Search for the cell housing the specified text and yield its [X, Y] center coordinate. 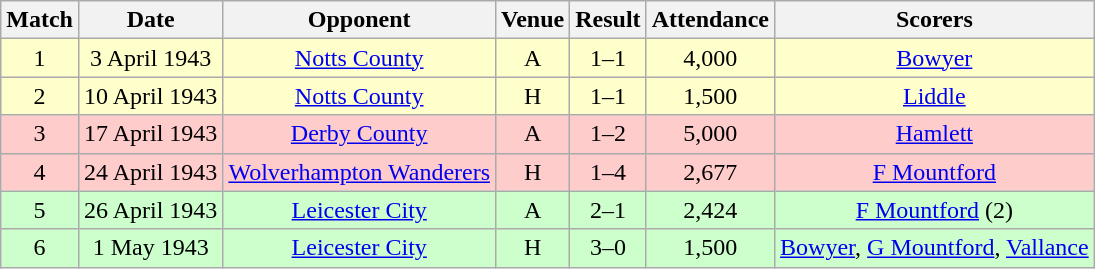
2,424 [710, 210]
4,000 [710, 58]
17 April 1943 [150, 134]
Venue [533, 20]
10 April 1943 [150, 96]
5 [40, 210]
Liddle [935, 96]
Bowyer, G Mountford, Vallance [935, 248]
2,677 [710, 172]
4 [40, 172]
3 April 1943 [150, 58]
1–4 [608, 172]
1–2 [608, 134]
2–1 [608, 210]
24 April 1943 [150, 172]
2 [40, 96]
F Mountford [935, 172]
Opponent [360, 20]
Result [608, 20]
26 April 1943 [150, 210]
F Mountford (2) [935, 210]
Bowyer [935, 58]
3 [40, 134]
Derby County [360, 134]
Wolverhampton Wanderers [360, 172]
1 May 1943 [150, 248]
3–0 [608, 248]
6 [40, 248]
Attendance [710, 20]
5,000 [710, 134]
1 [40, 58]
Match [40, 20]
Scorers [935, 20]
Date [150, 20]
Hamlett [935, 134]
